Return [X, Y] of the center of cell containing provided text 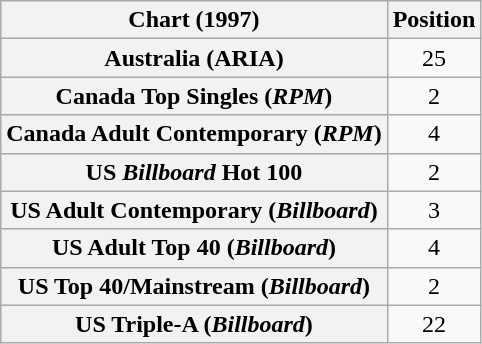
22 [434, 324]
US Adult Contemporary (Billboard) [194, 210]
US Billboard Hot 100 [194, 172]
US Triple-A (Billboard) [194, 324]
US Top 40/Mainstream (Billboard) [194, 286]
US Adult Top 40 (Billboard) [194, 248]
Canada Adult Contemporary (RPM) [194, 134]
Position [434, 20]
Canada Top Singles (RPM) [194, 96]
Australia (ARIA) [194, 58]
Chart (1997) [194, 20]
25 [434, 58]
3 [434, 210]
